Detect which cell encompasses the target text, then output its [X, Y] center coordinate. 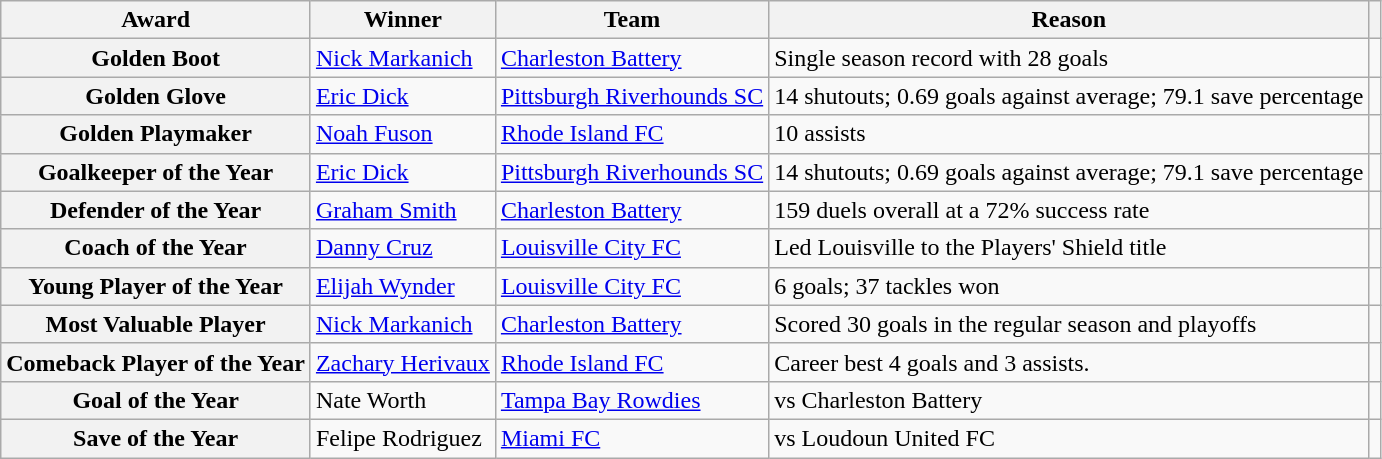
Noah Fuson [402, 134]
vs Charleston Battery [1069, 400]
159 duels overall at a 72% success rate [1069, 210]
Comeback Player of the Year [156, 362]
Graham Smith [402, 210]
Single season record with 28 goals [1069, 58]
vs Loudoun United FC [1069, 438]
6 goals; 37 tackles won [1069, 286]
Save of the Year [156, 438]
10 assists [1069, 134]
Golden Boot [156, 58]
Tampa Bay Rowdies [632, 400]
Most Valuable Player [156, 324]
Young Player of the Year [156, 286]
Defender of the Year [156, 210]
Nate Worth [402, 400]
Led Louisville to the Players' Shield title [1069, 248]
Goalkeeper of the Year [156, 172]
Golden Playmaker [156, 134]
Career best 4 goals and 3 assists. [1069, 362]
Felipe Rodriguez [402, 438]
Miami FC [632, 438]
Elijah Wynder [402, 286]
Scored 30 goals in the regular season and playoffs [1069, 324]
Award [156, 20]
Coach of the Year [156, 248]
Goal of the Year [156, 400]
Zachary Herivaux [402, 362]
Danny Cruz [402, 248]
Team [632, 20]
Winner [402, 20]
Golden Glove [156, 96]
Reason [1069, 20]
